Identify which cell holds the provided text, then report its [X, Y] central coordinate. 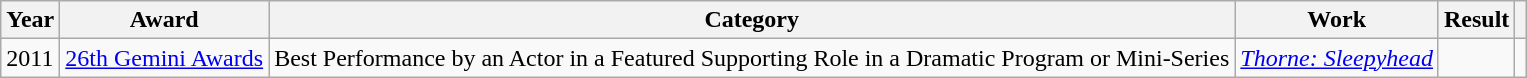
26th Gemini Awards [164, 58]
Category [752, 20]
Work [1337, 20]
Result [1476, 20]
2011 [30, 58]
Thorne: Sleepyhead [1337, 58]
Year [30, 20]
Award [164, 20]
Best Performance by an Actor in a Featured Supporting Role in a Dramatic Program or Mini-Series [752, 58]
